Find where the given text appears and provide that cell's center as [x, y] coordinate. 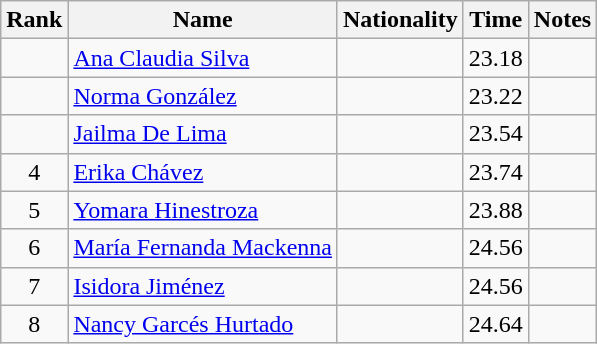
Erika Chávez [203, 172]
23.88 [496, 210]
7 [34, 286]
4 [34, 172]
23.74 [496, 172]
Time [496, 20]
Rank [34, 20]
8 [34, 324]
Ana Claudia Silva [203, 58]
23.18 [496, 58]
5 [34, 210]
Norma González [203, 96]
Nancy Garcés Hurtado [203, 324]
Isidora Jiménez [203, 286]
María Fernanda Mackenna [203, 248]
Yomara Hinestroza [203, 210]
Name [203, 20]
23.22 [496, 96]
Nationality [400, 20]
Notes [562, 20]
Jailma De Lima [203, 134]
23.54 [496, 134]
6 [34, 248]
24.64 [496, 324]
